From the cell containing the given text, extract its center point as [X, Y] coordinate. 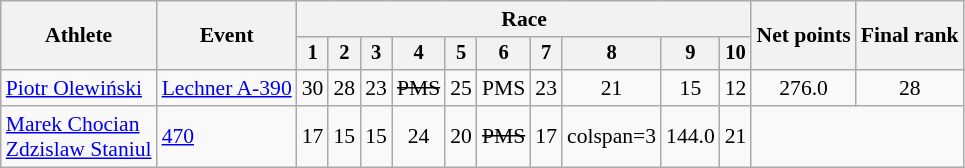
Piotr Olewiński [79, 88]
Lechner A-390 [227, 88]
6 [504, 54]
1 [313, 54]
Net points [803, 36]
12 [736, 88]
470 [227, 136]
Athlete [79, 36]
276.0 [803, 88]
5 [461, 54]
Final rank [910, 36]
4 [418, 54]
3 [376, 54]
144.0 [690, 136]
2 [344, 54]
7 [546, 54]
20 [461, 136]
25 [461, 88]
Event [227, 36]
10 [736, 54]
8 [612, 54]
Race [524, 19]
colspan=3 [612, 136]
Marek ChocianZdzislaw Staniul [79, 136]
24 [418, 136]
30 [313, 88]
9 [690, 54]
